Capture the cell that displays the provided text and extract its (X, Y) central coordinate. 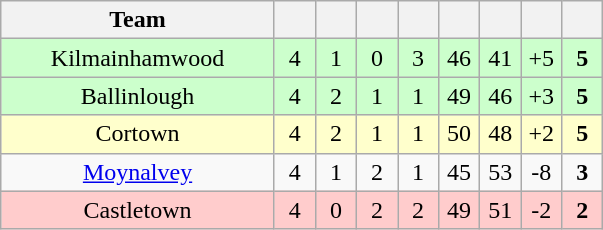
Team (138, 20)
51 (500, 210)
-8 (542, 172)
Cortown (138, 134)
41 (500, 58)
Ballinlough (138, 96)
Moynalvey (138, 172)
53 (500, 172)
+3 (542, 96)
Kilmainhamwood (138, 58)
45 (460, 172)
Castletown (138, 210)
-2 (542, 210)
+2 (542, 134)
48 (500, 134)
+5 (542, 58)
50 (460, 134)
